Return the [x, y] coordinate for the center point of the cell that contains the specified text.  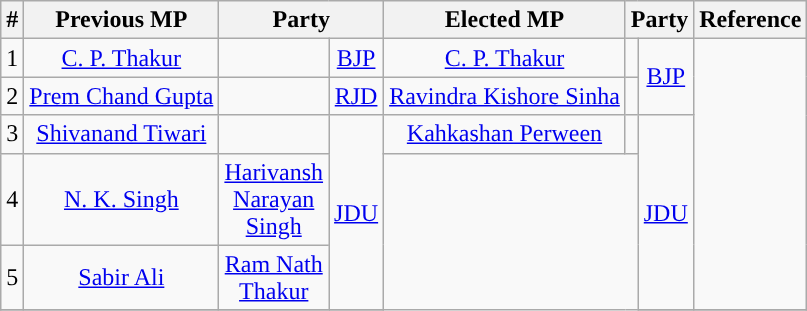
Reference [750, 20]
Elected MP [505, 20]
N. K. Singh [122, 199]
Previous MP [122, 20]
3 [12, 134]
5 [12, 278]
Prem Chand Gupta [122, 96]
# [12, 20]
RJD [356, 96]
Sabir Ali [122, 278]
Harivansh Narayan Singh [274, 199]
Kahkashan Perween [505, 134]
4 [12, 199]
1 [12, 58]
Shivanand Tiwari [122, 134]
2 [12, 96]
Ravindra Kishore Sinha [505, 96]
Ram Nath Thakur [274, 278]
